Determine the (x, y) coordinate at the center of the cell enclosing the given text.  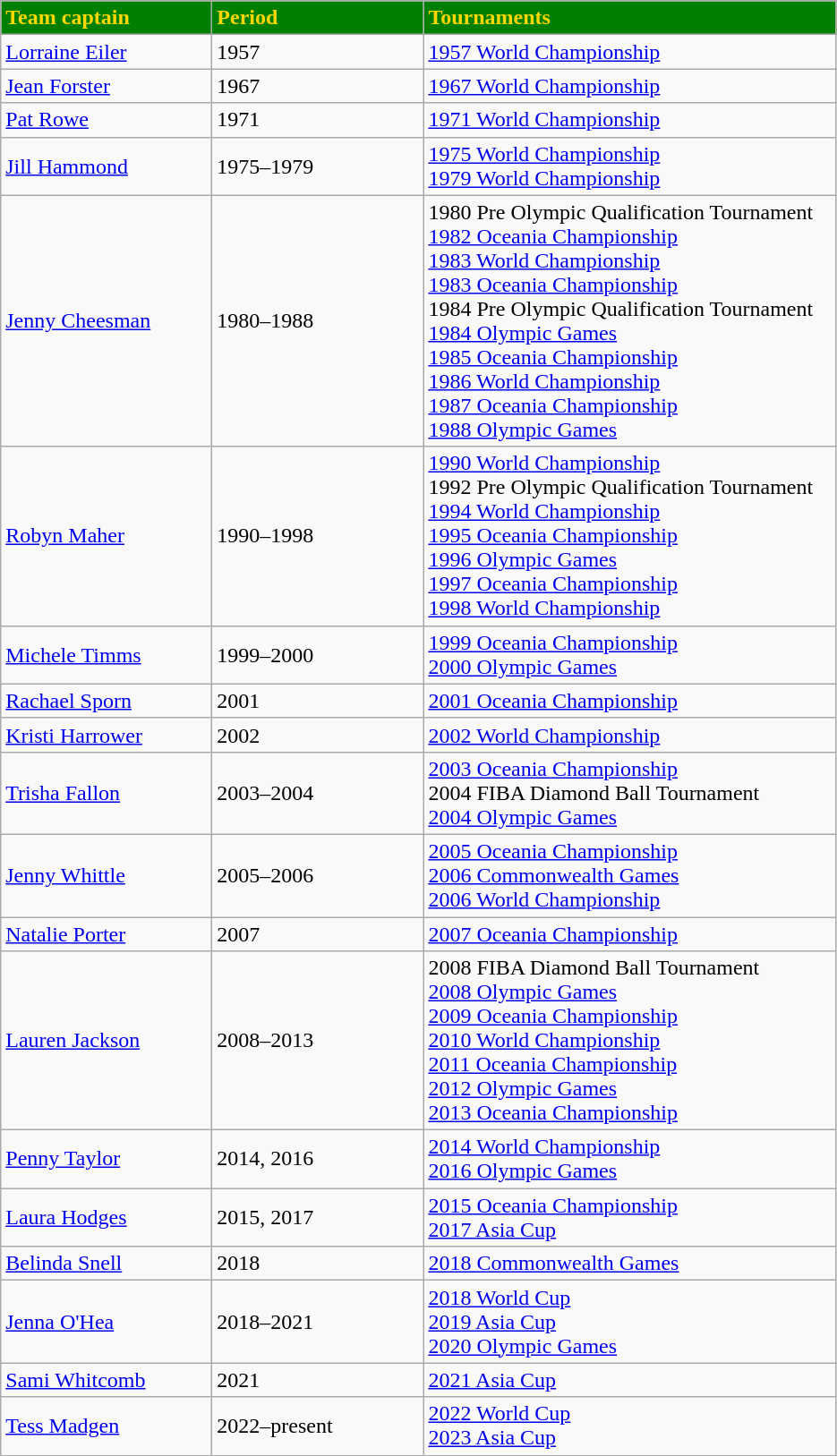
Laura Hodges (107, 1217)
Kristi Harrower (107, 735)
Jenny Cheesman (107, 320)
Jean Forster (107, 86)
Tournaments (630, 18)
2007 Oceania Championship (630, 933)
Penny Taylor (107, 1160)
Lorraine Eiler (107, 52)
Jenna O'Hea (107, 1322)
Sami Whitcomb (107, 1380)
2001 (318, 701)
2008–2013 (318, 1041)
2018 (318, 1264)
Michele Timms (107, 655)
Pat Rowe (107, 120)
2021 Asia Cup (630, 1380)
Rachael Sporn (107, 701)
2018–2021 (318, 1322)
2018 Commonwealth Games (630, 1264)
2001 Oceania Championship (630, 701)
1967 World Championship (630, 86)
1975–1979 (318, 166)
2005–2006 (318, 875)
2015 Oceania Championship2017 Asia Cup (630, 1217)
Jenny Whittle (107, 875)
2014 World Championship2016 Olympic Games (630, 1160)
1957 (318, 52)
2021 (318, 1380)
1957 World Championship (630, 52)
2022–present (318, 1426)
Team captain (107, 18)
1999 Oceania Championship2000 Olympic Games (630, 655)
2003–2004 (318, 793)
2005 Oceania Championship2006 Commonwealth Games2006 World Championship (630, 875)
Natalie Porter (107, 933)
2022 World Cup2023 Asia Cup (630, 1426)
1975 World Championship1979 World Championship (630, 166)
2002 World Championship (630, 735)
Belinda Snell (107, 1264)
1990–1998 (318, 536)
Jill Hammond (107, 166)
Period (318, 18)
Lauren Jackson (107, 1041)
1980–1988 (318, 320)
2003 Oceania Championship2004 FIBA Diamond Ball Tournament2004 Olympic Games (630, 793)
Tess Madgen (107, 1426)
Robyn Maher (107, 536)
Trisha Fallon (107, 793)
2018 World Cup2019 Asia Cup2020 Olympic Games (630, 1322)
1971 (318, 120)
2002 (318, 735)
1967 (318, 86)
2007 (318, 933)
2015, 2017 (318, 1217)
2014, 2016 (318, 1160)
1971 World Championship (630, 120)
1999–2000 (318, 655)
